Capture the cell that displays the provided text and extract its [x, y] central coordinate. 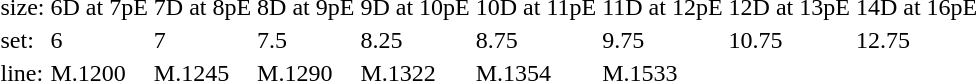
8.25 [415, 40]
9.75 [662, 40]
7.5 [306, 40]
7 [202, 40]
6 [99, 40]
10.75 [789, 40]
8.75 [536, 40]
